Search for the cell housing the specified text and yield its [X, Y] center coordinate. 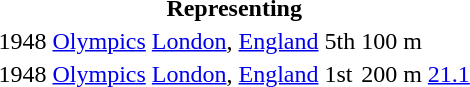
100 m [392, 41]
5th [340, 41]
Olympics [99, 41]
London, England [235, 41]
